Search for the cell housing the specified text and yield its (x, y) center coordinate. 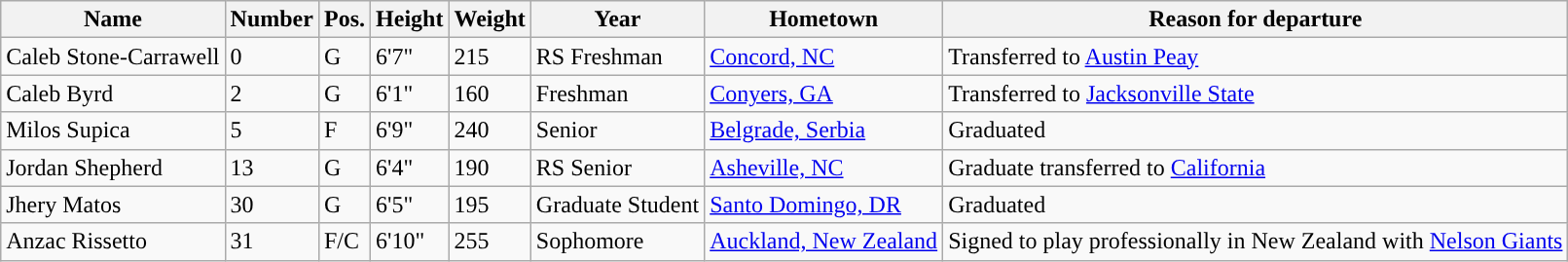
Sophomore (617, 242)
Pos. (345, 19)
Anzac Rissetto (113, 242)
Concord, NC (823, 56)
31 (272, 242)
Freshman (617, 94)
Height (410, 19)
Jhery Matos (113, 205)
5 (272, 131)
190 (490, 168)
Milos Supica (113, 131)
160 (490, 94)
Reason for departure (1256, 19)
215 (490, 56)
6'7" (410, 56)
Graduate transferred to California (1256, 168)
Auckland, New Zealand (823, 242)
Santo Domingo, DR (823, 205)
Year (617, 19)
Conyers, GA (823, 94)
RS Senior (617, 168)
240 (490, 131)
195 (490, 205)
Signed to play professionally in New Zealand with Nelson Giants (1256, 242)
Transferred to Jacksonville State (1256, 94)
Asheville, NC (823, 168)
6'9" (410, 131)
13 (272, 168)
6'4" (410, 168)
Weight (490, 19)
Hometown (823, 19)
RS Freshman (617, 56)
Senior (617, 131)
6'10" (410, 242)
Number (272, 19)
6'1" (410, 94)
F (345, 131)
Jordan Shepherd (113, 168)
255 (490, 242)
6'5" (410, 205)
F/C (345, 242)
Belgrade, Serbia (823, 131)
Caleb Stone-Carrawell (113, 56)
Transferred to Austin Peay (1256, 56)
Name (113, 19)
Caleb Byrd (113, 94)
30 (272, 205)
0 (272, 56)
Graduate Student (617, 205)
2 (272, 94)
